Provide the [x, y] coordinate of the cell's center where the given text is located.  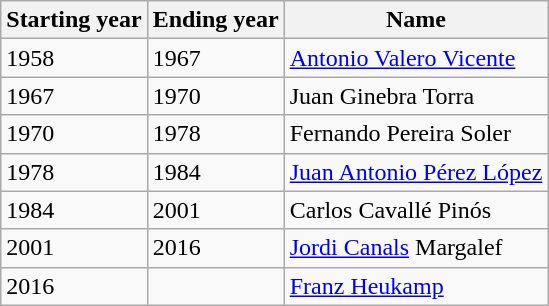
Ending year [216, 20]
Starting year [74, 20]
Juan Ginebra Torra [416, 96]
Name [416, 20]
1958 [74, 58]
Antonio Valero Vicente [416, 58]
Carlos Cavallé Pinós [416, 210]
Franz Heukamp [416, 286]
Jordi Canals Margalef [416, 248]
Juan Antonio Pérez López [416, 172]
Fernando Pereira Soler [416, 134]
